Search for the cell housing the specified text and yield its (x, y) center coordinate. 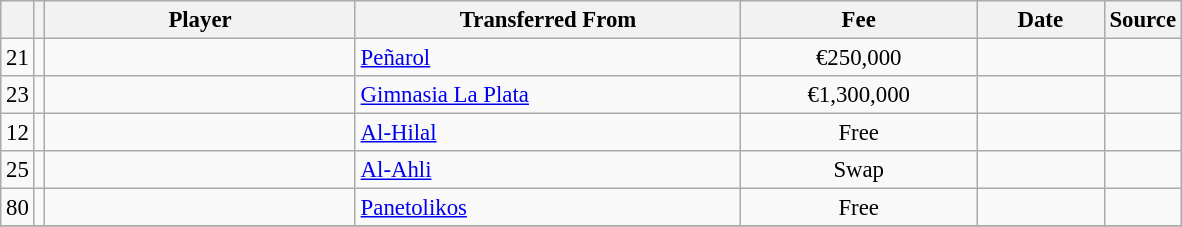
€1,300,000 (859, 95)
25 (18, 170)
Date (1040, 20)
Source (1142, 20)
21 (18, 58)
Gimnasia La Plata (548, 95)
Peñarol (548, 58)
Fee (859, 20)
80 (18, 208)
Player (200, 20)
23 (18, 95)
Al-Ahli (548, 170)
Swap (859, 170)
€250,000 (859, 58)
Al-Hilal (548, 133)
Transferred From (548, 20)
12 (18, 133)
Panetolikos (548, 208)
